For the text-containing cell, return its midpoint in (x, y) coordinate format. 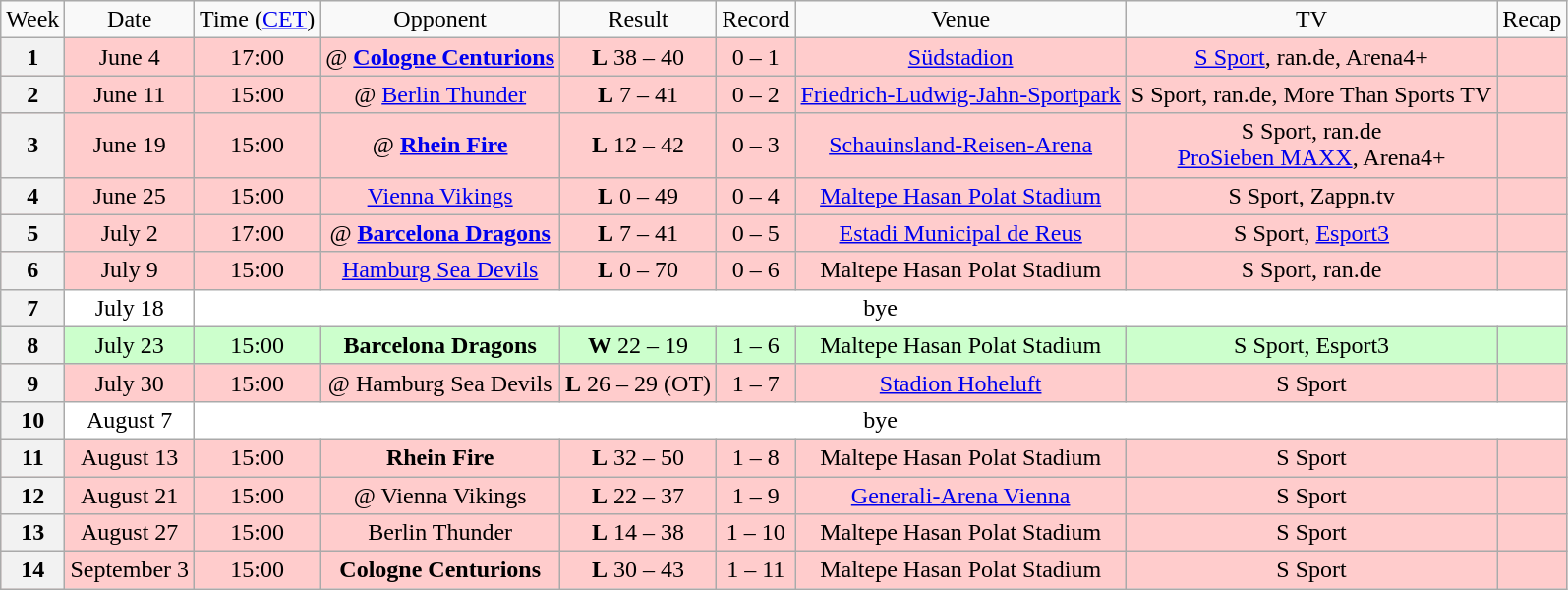
Date (130, 20)
12 (33, 495)
0 – 3 (756, 146)
2 (33, 94)
13 (33, 533)
@ Hamburg Sea Devils (440, 383)
Schauinsland-Reisen-Arena (960, 146)
L 22 – 37 (639, 495)
1 – 6 (756, 345)
Hamburg Sea Devils (440, 270)
August 7 (130, 420)
L 0 – 70 (639, 270)
Estadi Municipal de Reus (960, 233)
Week (33, 20)
Cologne Centurions (440, 570)
8 (33, 345)
June 11 (130, 94)
Vienna Vikings (440, 196)
Rhein Fire (440, 457)
0 – 6 (756, 270)
6 (33, 270)
S Sport, ran.de, Arena4+ (1311, 57)
0 – 1 (756, 57)
W 22 – 19 (639, 345)
July 9 (130, 270)
L 26 – 29 (OT) (639, 383)
August 27 (130, 533)
August 21 (130, 495)
Result (639, 20)
S Sport, Zappn.tv (1311, 196)
0 – 4 (756, 196)
July 23 (130, 345)
July 2 (130, 233)
Generali-Arena Vienna (960, 495)
Friedrich-Ludwig-Jahn-Sportpark (960, 94)
@ Berlin Thunder (440, 94)
10 (33, 420)
S Sport, ran.de (1311, 270)
Recap (1532, 20)
@ Vienna Vikings (440, 495)
Barcelona Dragons (440, 345)
L 32 – 50 (639, 457)
5 (33, 233)
July 30 (130, 383)
L 30 – 43 (639, 570)
1 (33, 57)
June 4 (130, 57)
September 3 (130, 570)
3 (33, 146)
0 – 5 (756, 233)
L 12 – 42 (639, 146)
0 – 2 (756, 94)
TV (1311, 20)
7 (33, 308)
Stadion Hoheluft (960, 383)
Opponent (440, 20)
Berlin Thunder (440, 533)
June 19 (130, 146)
Record (756, 20)
1 – 10 (756, 533)
14 (33, 570)
August 13 (130, 457)
11 (33, 457)
1 – 11 (756, 570)
L 14 – 38 (639, 533)
S Sport, ran.deProSieben MAXX, Arena4+ (1311, 146)
9 (33, 383)
@ Cologne Centurions (440, 57)
@ Barcelona Dragons (440, 233)
@ Rhein Fire (440, 146)
Südstadion (960, 57)
L 38 – 40 (639, 57)
S Sport, ran.de, More Than Sports TV (1311, 94)
July 18 (130, 308)
June 25 (130, 196)
4 (33, 196)
1 – 9 (756, 495)
1 – 8 (756, 457)
Time (CET) (258, 20)
1 – 7 (756, 383)
Venue (960, 20)
L 0 – 49 (639, 196)
